Detect which cell encompasses the target text, then output its (x, y) center coordinate. 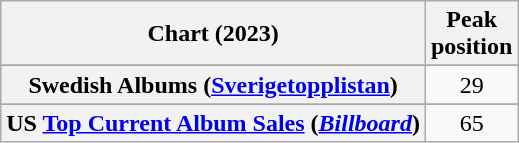
65 (471, 123)
Peakposition (471, 34)
Chart (2023) (214, 34)
Swedish Albums (Sverigetopplistan) (214, 85)
US Top Current Album Sales (Billboard) (214, 123)
29 (471, 85)
